Locate the cell with the specified text and output its (X, Y) center coordinate. 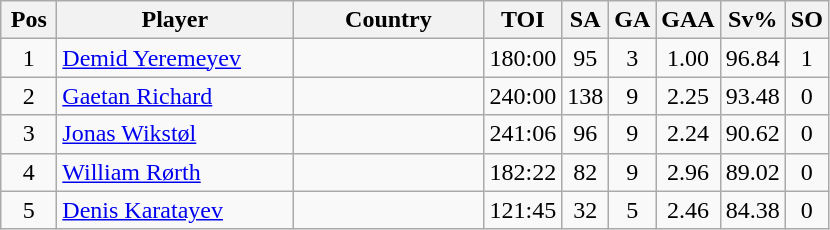
4 (29, 172)
Denis Karatayev (175, 210)
Pos (29, 20)
93.48 (752, 96)
Sv% (752, 20)
138 (586, 96)
182:22 (523, 172)
240:00 (523, 96)
Gaetan Richard (175, 96)
180:00 (523, 58)
1.00 (688, 58)
2.96 (688, 172)
82 (586, 172)
GAA (688, 20)
SO (806, 20)
SA (586, 20)
32 (586, 210)
TOI (523, 20)
90.62 (752, 134)
2.24 (688, 134)
241:06 (523, 134)
96.84 (752, 58)
2 (29, 96)
GA (632, 20)
2.46 (688, 210)
Player (175, 20)
Country (388, 20)
96 (586, 134)
Jonas Wikstøl (175, 134)
William Rørth (175, 172)
Demid Yeremeyev (175, 58)
84.38 (752, 210)
89.02 (752, 172)
95 (586, 58)
2.25 (688, 96)
121:45 (523, 210)
